Return the [X, Y] coordinate for the center point of the cell that contains the specified text.  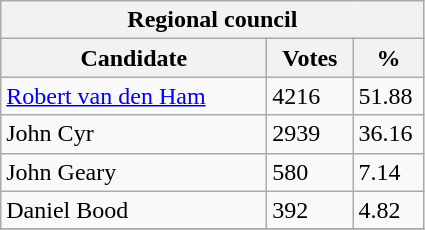
580 [310, 172]
Regional council [212, 20]
John Geary [134, 172]
% [388, 58]
Robert van den Ham [134, 96]
Daniel Bood [134, 210]
4216 [310, 96]
John Cyr [134, 134]
2939 [310, 134]
392 [310, 210]
Votes [310, 58]
7.14 [388, 172]
36.16 [388, 134]
51.88 [388, 96]
Candidate [134, 58]
4.82 [388, 210]
